For the text-containing cell, return its midpoint in (x, y) coordinate format. 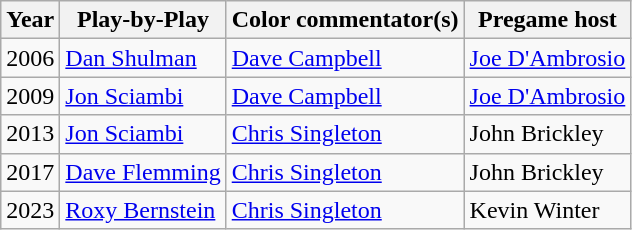
2017 (30, 172)
Dave Flemming (143, 172)
Play-by-Play (143, 20)
Pregame host (548, 20)
2013 (30, 134)
Color commentator(s) (345, 20)
2009 (30, 96)
Kevin Winter (548, 210)
Roxy Bernstein (143, 210)
2023 (30, 210)
Dan Shulman (143, 58)
Year (30, 20)
2006 (30, 58)
